Determine the (X, Y) coordinate at the center of the cell enclosing the given text.  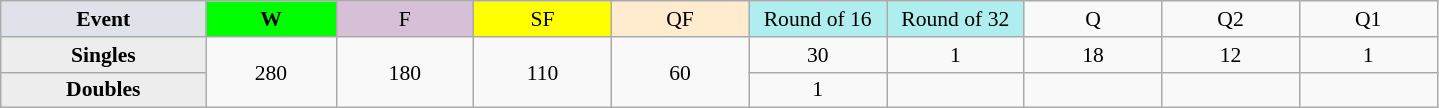
QF (680, 19)
18 (1093, 55)
30 (818, 55)
180 (405, 72)
110 (543, 72)
Q1 (1368, 19)
SF (543, 19)
Q2 (1231, 19)
Q (1093, 19)
60 (680, 72)
12 (1231, 55)
Singles (104, 55)
Round of 32 (955, 19)
Doubles (104, 90)
Event (104, 19)
W (271, 19)
F (405, 19)
280 (271, 72)
Round of 16 (818, 19)
